Detect which cell encompasses the target text, then output its [X, Y] center coordinate. 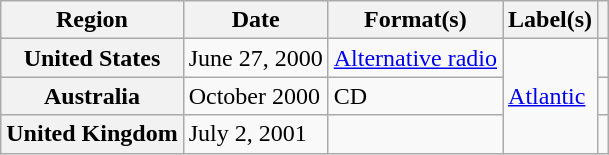
Australia [92, 96]
Atlantic [550, 96]
CD [415, 96]
Alternative radio [415, 58]
Label(s) [550, 20]
United States [92, 58]
October 2000 [256, 96]
Region [92, 20]
Date [256, 20]
United Kingdom [92, 134]
Format(s) [415, 20]
July 2, 2001 [256, 134]
June 27, 2000 [256, 58]
